Determine the (X, Y) coordinate at the center of the cell enclosing the given text.  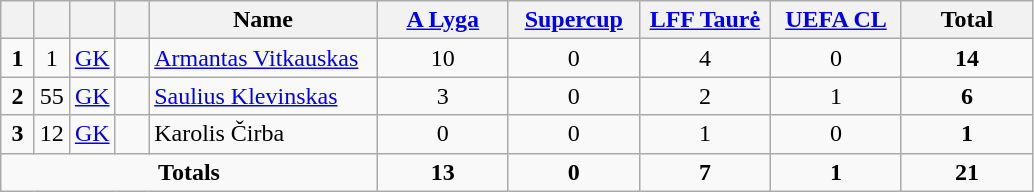
14 (966, 58)
Armantas Vitkauskas (264, 58)
10 (442, 58)
7 (704, 172)
4 (704, 58)
13 (442, 172)
Saulius Klevinskas (264, 96)
6 (966, 96)
21 (966, 172)
Supercup (574, 20)
Totals (189, 172)
12 (52, 134)
LFF Taurė (704, 20)
Karolis Čirba (264, 134)
A Lyga (442, 20)
Total (966, 20)
UEFA CL (836, 20)
55 (52, 96)
Name (264, 20)
